Scan for the cell matching the given text and deliver its [X, Y] coordinate at center. 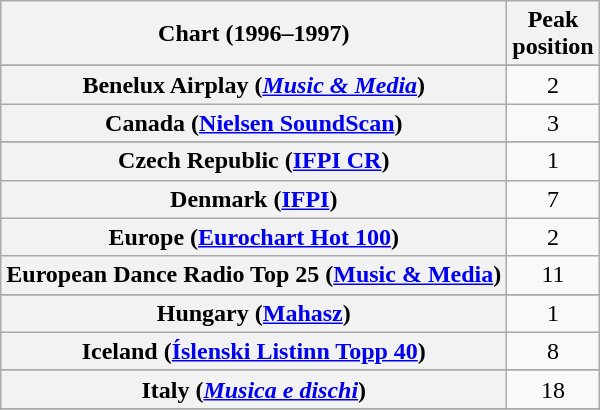
European Dance Radio Top 25 (Music & Media) [254, 275]
Chart (1996–1997) [254, 34]
3 [553, 123]
8 [553, 351]
Peakposition [553, 34]
18 [553, 389]
Iceland (Íslenski Listinn Topp 40) [254, 351]
Europe (Eurochart Hot 100) [254, 237]
Canada (Nielsen SoundScan) [254, 123]
Czech Republic (IFPI CR) [254, 161]
Denmark (IFPI) [254, 199]
11 [553, 275]
7 [553, 199]
Italy (Musica e dischi) [254, 389]
Benelux Airplay (Music & Media) [254, 85]
Hungary (Mahasz) [254, 313]
